From the cell containing the given text, extract its center point as (X, Y) coordinate. 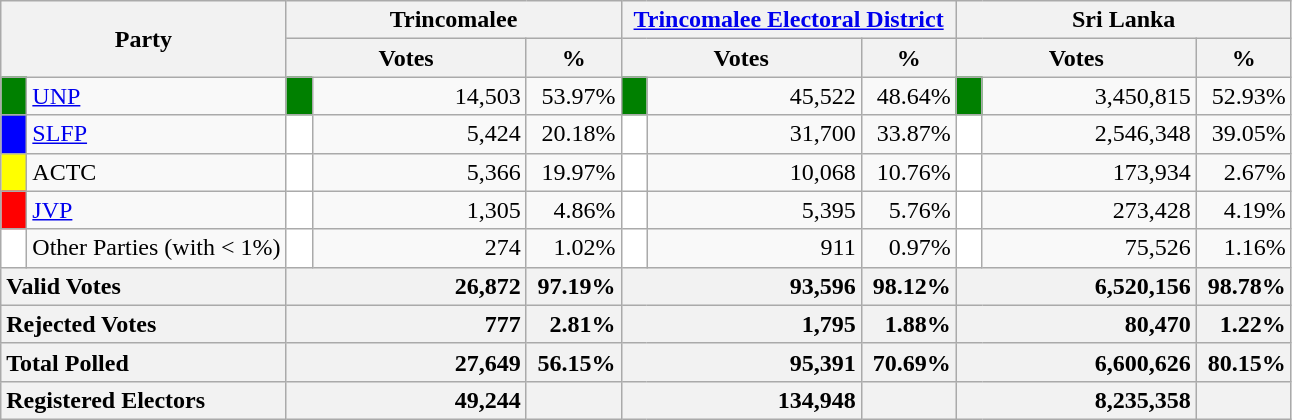
Trincomalee (454, 20)
Registered Electors (144, 400)
Party (144, 39)
48.64% (908, 96)
0.97% (908, 248)
173,934 (1089, 172)
97.19% (574, 286)
1.22% (1244, 324)
4.86% (574, 210)
53.97% (574, 96)
Sri Lanka (1124, 20)
1.02% (574, 248)
3,450,815 (1089, 96)
1,795 (741, 324)
273,428 (1089, 210)
SLFP (156, 134)
80.15% (1244, 362)
ACTC (156, 172)
777 (406, 324)
14,503 (419, 96)
6,520,156 (1076, 286)
1.88% (908, 324)
2.81% (574, 324)
Valid Votes (144, 286)
5.76% (908, 210)
75,526 (1089, 248)
98.78% (1244, 286)
2.67% (1244, 172)
UNP (156, 96)
52.93% (1244, 96)
20.18% (574, 134)
2,546,348 (1089, 134)
1.16% (1244, 248)
1,305 (419, 210)
5,395 (754, 210)
134,948 (741, 400)
98.12% (908, 286)
911 (754, 248)
JVP (156, 210)
80,470 (1076, 324)
274 (419, 248)
45,522 (754, 96)
Total Polled (144, 362)
8,235,358 (1076, 400)
5,424 (419, 134)
19.97% (574, 172)
31,700 (754, 134)
70.69% (908, 362)
Rejected Votes (144, 324)
56.15% (574, 362)
39.05% (1244, 134)
5,366 (419, 172)
27,649 (406, 362)
4.19% (1244, 210)
6,600,626 (1076, 362)
10,068 (754, 172)
93,596 (741, 286)
26,872 (406, 286)
49,244 (406, 400)
10.76% (908, 172)
95,391 (741, 362)
Other Parties (with < 1%) (156, 248)
33.87% (908, 134)
Trincomalee Electoral District (788, 20)
